Detect which cell encompasses the target text, then output its [X, Y] center coordinate. 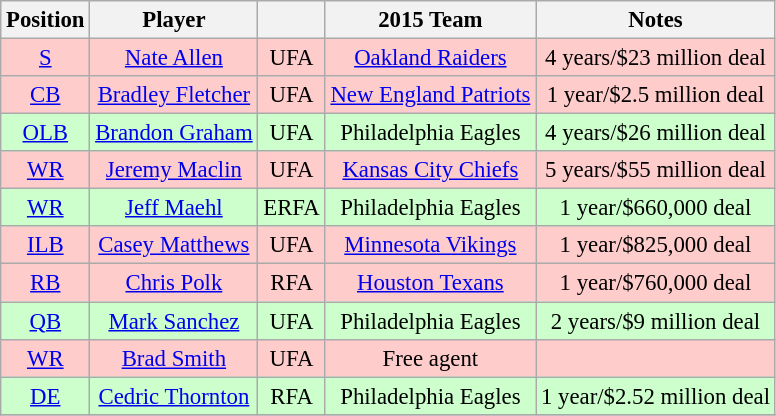
Kansas City Chiefs [430, 170]
Oakland Raiders [430, 58]
ILB [46, 245]
1 year/$660,000 deal [656, 208]
Minnesota Vikings [430, 245]
Brad Smith [174, 358]
S [46, 58]
2015 Team [430, 20]
Nate Allen [174, 58]
4 years/$23 million deal [656, 58]
4 years/$26 million deal [656, 133]
1 year/$825,000 deal [656, 245]
Notes [656, 20]
Jeff Maehl [174, 208]
Casey Matthews [174, 245]
Bradley Fletcher [174, 95]
Cedric Thornton [174, 396]
Chris Polk [174, 283]
Mark Sanchez [174, 321]
QB [46, 321]
CB [46, 95]
New England Patriots [430, 95]
Houston Texans [430, 283]
5 years/$55 million deal [656, 170]
DE [46, 396]
Free agent [430, 358]
OLB [46, 133]
Jeremy Maclin [174, 170]
1 year/$2.5 million deal [656, 95]
RB [46, 283]
Player [174, 20]
ERFA [292, 208]
1 year/$760,000 deal [656, 283]
1 year/$2.52 million deal [656, 396]
Position [46, 20]
2 years/$9 million deal [656, 321]
Brandon Graham [174, 133]
